Capture the cell that displays the provided text and extract its (X, Y) central coordinate. 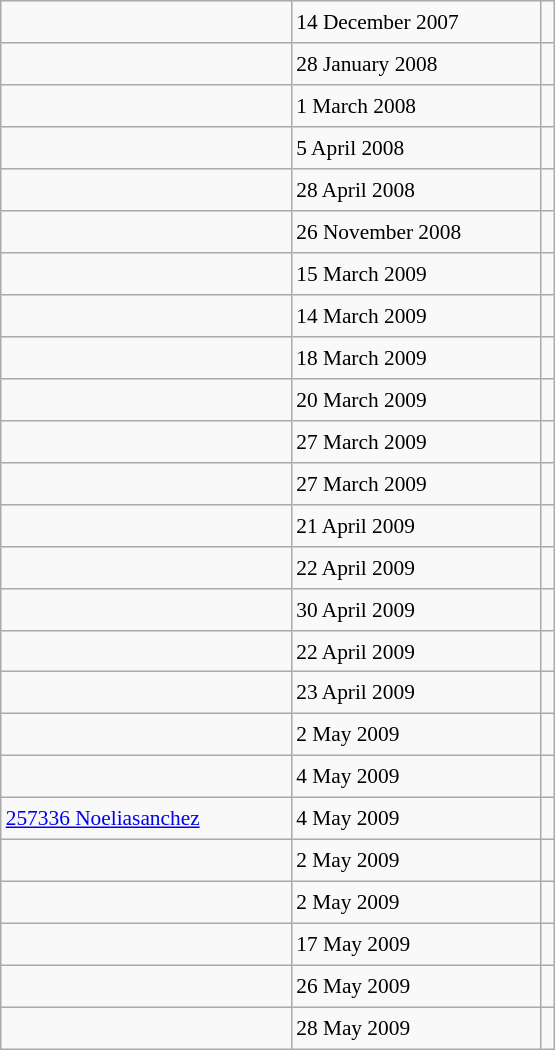
23 April 2009 (416, 693)
28 January 2008 (416, 64)
17 May 2009 (416, 945)
28 May 2009 (416, 1028)
21 April 2009 (416, 525)
18 March 2009 (416, 358)
15 March 2009 (416, 274)
30 April 2009 (416, 609)
26 November 2008 (416, 232)
5 April 2008 (416, 148)
26 May 2009 (416, 986)
14 March 2009 (416, 316)
1 March 2008 (416, 106)
257336 Noeliasanchez (146, 819)
14 December 2007 (416, 22)
20 March 2009 (416, 399)
28 April 2008 (416, 190)
